For the text-containing cell, return its midpoint in [x, y] coordinate format. 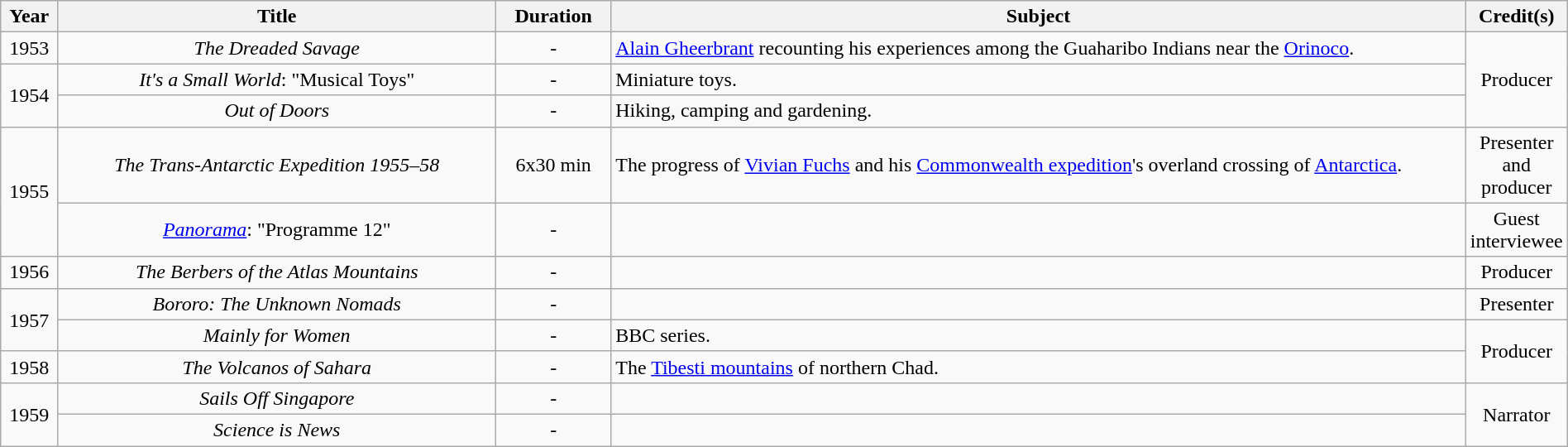
Sails Off Singapore [277, 398]
Narrator [1517, 414]
The progress of Vivian Fuchs and his Commonwealth expedition's overland crossing of Antarctica. [1039, 165]
1953 [30, 48]
Out of Doors [277, 111]
Mainly for Women [277, 335]
1958 [30, 367]
Guest interviewee [1517, 230]
1957 [30, 320]
Presenter [1517, 304]
Panorama: "Programme 12" [277, 230]
1956 [30, 272]
The Berbers of the Atlas Mountains [277, 272]
Subject [1039, 17]
1954 [30, 95]
Credit(s) [1517, 17]
1959 [30, 414]
The Trans-Antarctic Expedition 1955–58 [277, 165]
Year [30, 17]
Science is News [277, 430]
Bororo: The Unknown Nomads [277, 304]
The Tibesti mountains of northern Chad. [1039, 367]
BBC series. [1039, 335]
1955 [30, 192]
Title [277, 17]
Duration [554, 17]
Presenter and producer [1517, 165]
Alain Gheerbrant recounting his experiences among the Guaharibo Indians near the Orinoco. [1039, 48]
Hiking, camping and gardening. [1039, 111]
The Dreaded Savage [277, 48]
Miniature toys. [1039, 79]
6x30 min [554, 165]
It's a Small World: "Musical Toys" [277, 79]
The Volcanos of Sahara [277, 367]
